Detect which cell encompasses the target text, then output its [X, Y] center coordinate. 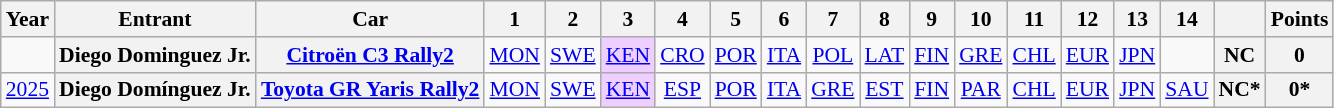
10 [980, 19]
0 [1300, 55]
Year [28, 19]
12 [1088, 19]
EST [885, 90]
Points [1300, 19]
5 [736, 19]
2 [573, 19]
Diego Dominguez Jr. [155, 55]
SAU [1186, 90]
8 [885, 19]
CRO [682, 55]
6 [784, 19]
13 [1137, 19]
Citroën C3 Rally2 [370, 55]
Entrant [155, 19]
0* [1300, 90]
NC* [1240, 90]
ESP [682, 90]
7 [832, 19]
PAR [980, 90]
4 [682, 19]
LAT [885, 55]
Diego Domínguez Jr. [155, 90]
2025 [28, 90]
14 [1186, 19]
NC [1240, 55]
Toyota GR Yaris Rally2 [370, 90]
3 [628, 19]
Car [370, 19]
1 [514, 19]
POL [832, 55]
11 [1034, 19]
9 [932, 19]
